Output the [x, y] coordinate of the center of the cell containing the given text.  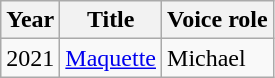
Michael [218, 58]
Title [111, 20]
2021 [30, 58]
Year [30, 20]
Maquette [111, 58]
Voice role [218, 20]
